Determine the (X, Y) coordinate at the center of the cell enclosing the given text.  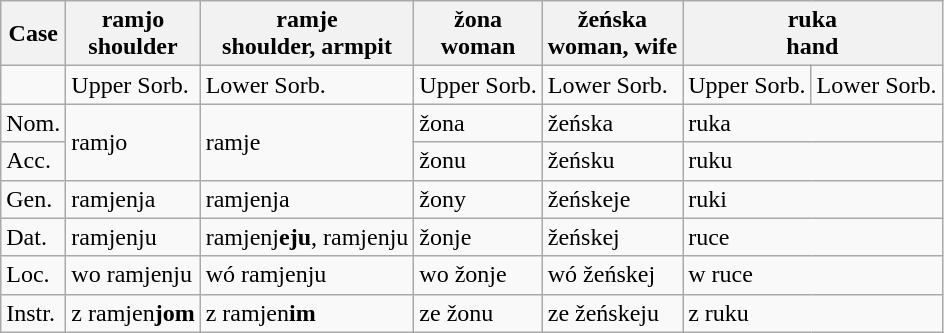
Acc. (34, 161)
ramje (307, 142)
žony (478, 199)
žona (478, 123)
žonu (478, 161)
žeńskawoman, wife (612, 34)
ze žonu (478, 313)
ramjeshoulder, armpit (307, 34)
ruce (812, 237)
žeńska (612, 123)
Loc. (34, 275)
ruka (812, 123)
žonawoman (478, 34)
ramjenjeju, ramjenju (307, 237)
Nom. (34, 123)
z ramjenjom (133, 313)
ruku (812, 161)
ramjoshoulder (133, 34)
ruki (812, 199)
žeńskej (612, 237)
z ramjenim (307, 313)
wo ramjenju (133, 275)
w ruce (812, 275)
ze žeńskeju (612, 313)
žeńskeje (612, 199)
ramjo (133, 142)
wó žeńskej (612, 275)
Case (34, 34)
z ruku (812, 313)
ramjenju (133, 237)
Gen. (34, 199)
Dat. (34, 237)
rukahand (812, 34)
wó ramjenju (307, 275)
Instr. (34, 313)
žonje (478, 237)
wo žonje (478, 275)
žeńsku (612, 161)
